Scan for the cell matching the given text and deliver its (X, Y) coordinate at center. 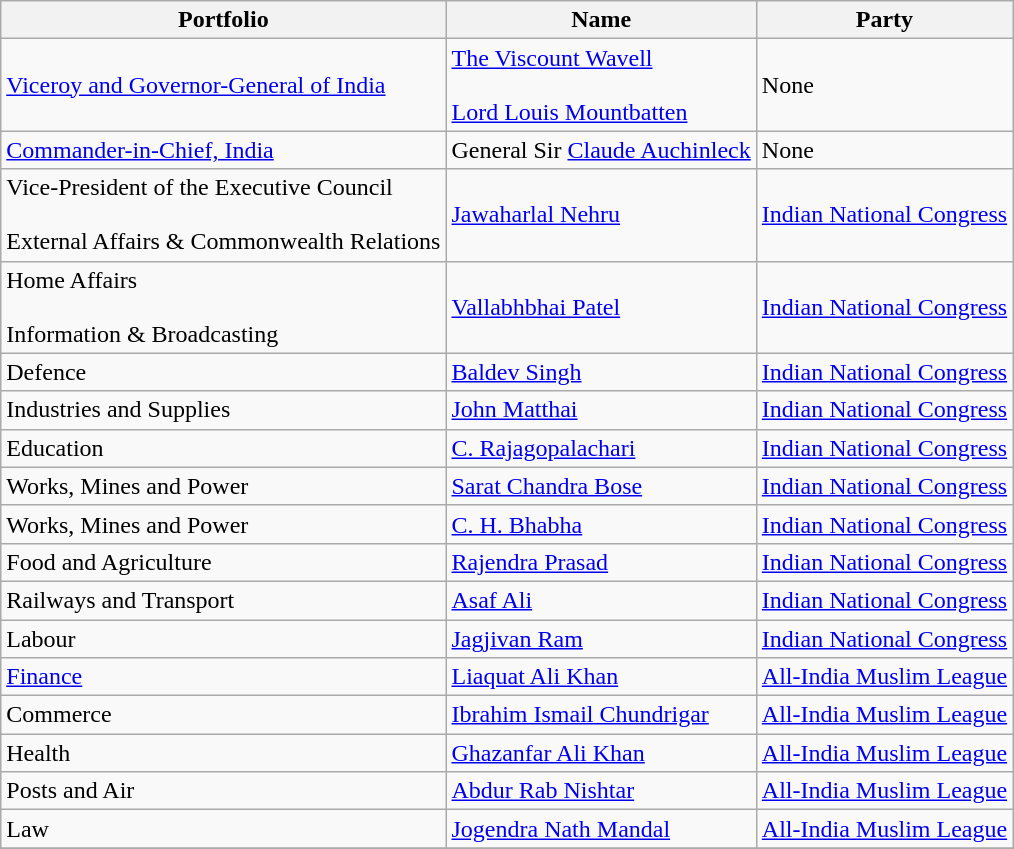
Ghazanfar Ali Khan (601, 753)
Sarat Chandra Bose (601, 486)
Jawaharlal Nehru (601, 215)
Jagjivan Ram (601, 639)
Law (224, 829)
Industries and Supplies (224, 410)
Labour (224, 639)
C. Rajagopalachari (601, 448)
Asaf Ali (601, 600)
Baldev Singh (601, 372)
The Viscount WavellLord Louis Mountbatten (601, 85)
Railways and Transport (224, 600)
Commander-in-Chief, India (224, 150)
General Sir Claude Auchinleck (601, 150)
Liaquat Ali Khan (601, 677)
Education (224, 448)
Posts and Air (224, 791)
Party (884, 20)
Vallabhbhai Patel (601, 307)
C. H. Bhabha (601, 524)
Name (601, 20)
Home AffairsInformation & Broadcasting (224, 307)
Rajendra Prasad (601, 562)
Commerce (224, 715)
Health (224, 753)
Jogendra Nath Mandal (601, 829)
Abdur Rab Nishtar (601, 791)
Viceroy and Governor-General of India (224, 85)
Ibrahim Ismail Chundrigar (601, 715)
Vice-President of the Executive CouncilExternal Affairs & Commonwealth Relations (224, 215)
Portfolio (224, 20)
Food and Agriculture (224, 562)
John Matthai (601, 410)
Defence (224, 372)
Finance (224, 677)
